Locate the cell with the specified text and output its (x, y) center coordinate. 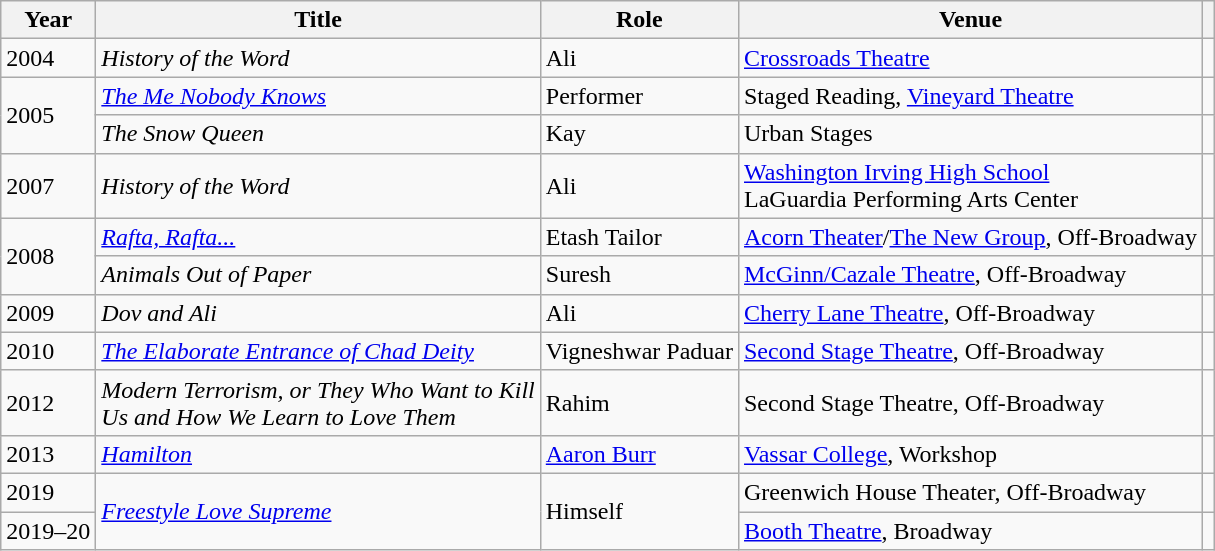
Rahim (639, 402)
2009 (48, 313)
Booth Theatre, Broadway (970, 531)
Cherry Lane Theatre, Off-Broadway (970, 313)
2004 (48, 58)
2005 (48, 115)
2019–20 (48, 531)
Etash Tailor (639, 237)
The Elaborate Entrance of Chad Deity (318, 351)
Dov and Ali (318, 313)
2012 (48, 402)
Aaron Burr (639, 454)
Greenwich House Theater, Off-Broadway (970, 492)
McGinn/Cazale Theatre, Off-Broadway (970, 275)
Vassar College, Workshop (970, 454)
2013 (48, 454)
Year (48, 20)
Vigneshwar Paduar (639, 351)
Modern Terrorism, or They Who Want to Kill Us and How We Learn to Love Them (318, 402)
2019 (48, 492)
Role (639, 20)
Hamilton (318, 454)
Animals Out of Paper (318, 275)
Himself (639, 511)
Washington Irving High School LaGuardia Performing Arts Center (970, 186)
2008 (48, 256)
2007 (48, 186)
Acorn Theater/The New Group, Off-Broadway (970, 237)
Kay (639, 134)
The Snow Queen (318, 134)
Rafta, Rafta... (318, 237)
Title (318, 20)
Urban Stages (970, 134)
Performer (639, 96)
Staged Reading, Vineyard Theatre (970, 96)
The Me Nobody Knows (318, 96)
Freestyle Love Supreme (318, 511)
2010 (48, 351)
Crossroads Theatre (970, 58)
Suresh (639, 275)
Venue (970, 20)
